From the cell containing the given text, extract its center point as (x, y) coordinate. 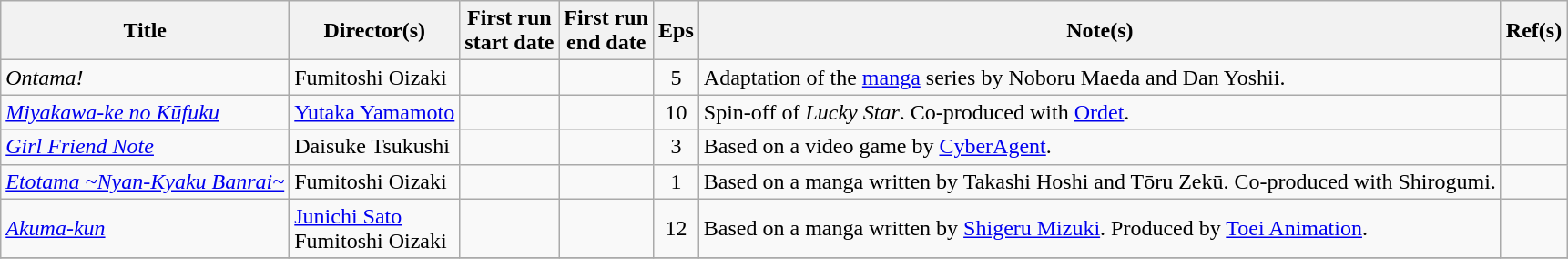
1 (677, 181)
Girl Friend Note (146, 147)
Eps (677, 31)
Director(s) (375, 31)
Akuma-kun (146, 228)
12 (677, 228)
Title (146, 31)
Based on a video game by CyberAgent. (1100, 147)
3 (677, 147)
Adaptation of the manga series by Noboru Maeda and Dan Yoshii. (1100, 78)
Note(s) (1100, 31)
Spin-off of Lucky Star. Co-produced with Ordet. (1100, 112)
5 (677, 78)
Etotama ~Nyan-Kyaku Banrai~ (146, 181)
Ref(s) (1533, 31)
Ontama! (146, 78)
Daisuke Tsukushi (375, 147)
Based on a manga written by Shigeru Mizuki. Produced by Toei Animation. (1100, 228)
First runend date (606, 31)
First runstart date (510, 31)
Yutaka Yamamoto (375, 112)
10 (677, 112)
Junichi SatoFumitoshi Oizaki (375, 228)
Based on a manga written by Takashi Hoshi and Tōru Zekū. Co-produced with Shirogumi. (1100, 181)
Miyakawa-ke no Kūfuku (146, 112)
